Find where the given text appears and provide that cell's center as (x, y) coordinate. 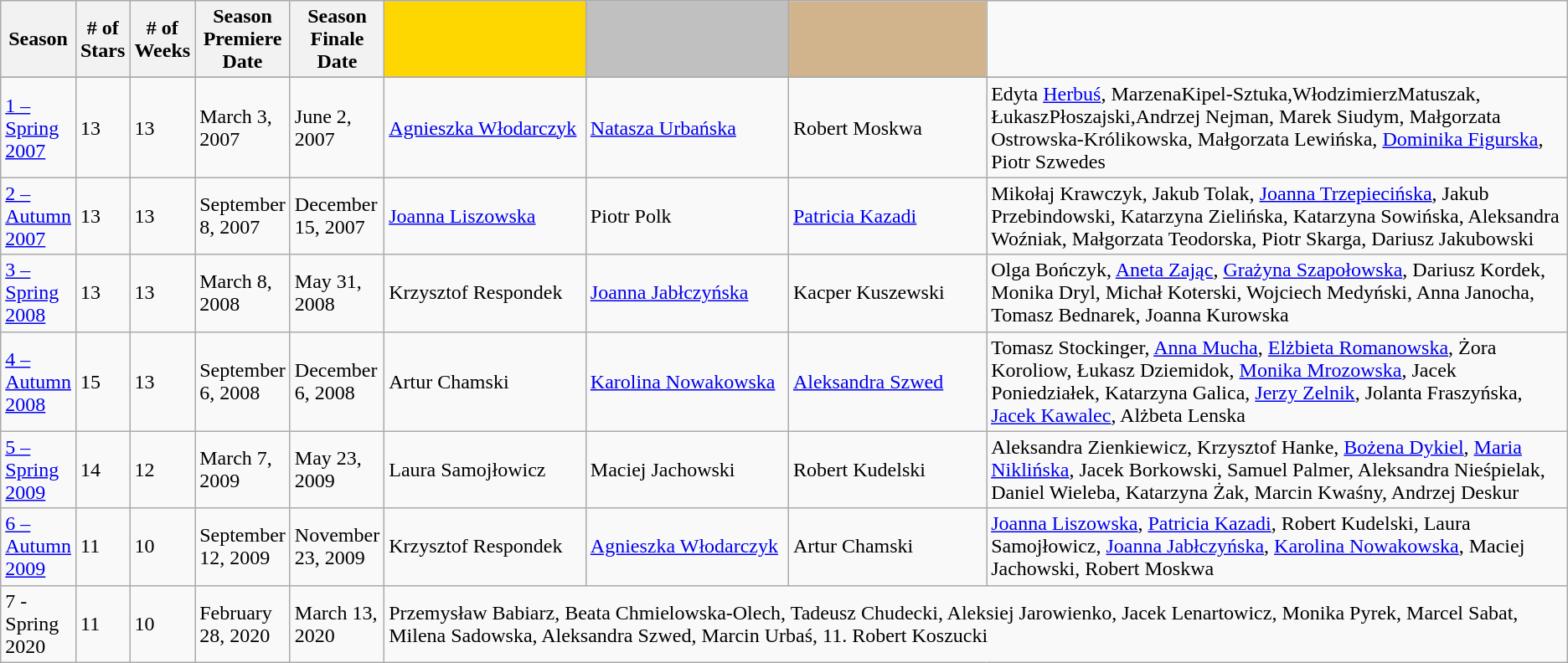
Season Premiere Date (243, 39)
12 (162, 470)
Laura Samojłowicz (486, 470)
Joanna Liszowska, Patricia Kazadi, Robert Kudelski, Laura Samojłowicz, Joanna Jabłczyńska, Karolina Nowakowska, Maciej Jachowski, Robert Moskwa (1277, 547)
September 8, 2007 (243, 216)
14 (102, 470)
Season Finale Date (337, 39)
Kacper Kuszewski (887, 293)
May 23, 2009 (337, 470)
5 – Spring 2009 (39, 470)
Season (39, 39)
May 31, 2008 (337, 293)
Joanna Liszowska (486, 216)
# ofWeeks (162, 39)
6 – Autumn 2009 (39, 547)
Maciej Jachowski (687, 470)
Piotr Polk (687, 216)
# ofStars (102, 39)
2 – Autumn 2007 (39, 216)
Robert Kudelski (887, 470)
4 – Autumn 2008 (39, 382)
Joanna Jabłczyńska (687, 293)
March 3, 2007 (243, 127)
September 6, 2008 (243, 382)
1 – Spring 2007 (39, 127)
Karolina Nowakowska (687, 382)
Aleksandra Szwed (887, 382)
March 7, 2009 (243, 470)
March 8, 2008 (243, 293)
Patricia Kazadi (887, 216)
February 28, 2020 (243, 624)
June 2, 2007 (337, 127)
15 (102, 382)
3 – Spring 2008 (39, 293)
November 23, 2009 (337, 547)
Natasza Urbańska (687, 127)
December 15, 2007 (337, 216)
March 13, 2020 (337, 624)
December 6, 2008 (337, 382)
September 12, 2009 (243, 547)
7 - Spring 2020 (39, 624)
Robert Moskwa (887, 127)
